For the text-containing cell, return its midpoint in [X, Y] coordinate format. 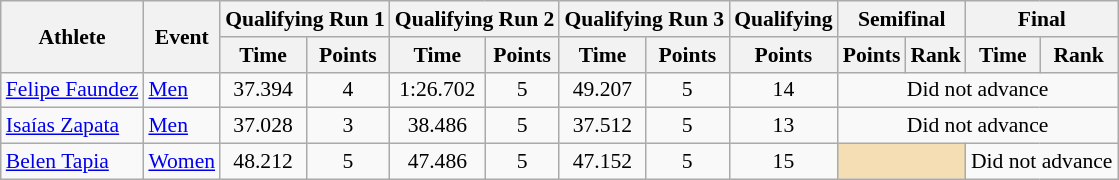
14 [783, 90]
49.207 [602, 90]
Event [182, 36]
1:26.702 [438, 90]
4 [348, 90]
Isaías Zapata [72, 126]
Belen Tapia [72, 162]
Women [182, 162]
15 [783, 162]
Qualifying [783, 19]
Qualifying Run 3 [644, 19]
Athlete [72, 36]
3 [348, 126]
37.394 [263, 90]
13 [783, 126]
47.152 [602, 162]
Final [1042, 19]
Qualifying Run 2 [475, 19]
37.512 [602, 126]
37.028 [263, 126]
38.486 [438, 126]
Qualifying Run 1 [305, 19]
Semifinal [902, 19]
Felipe Faundez [72, 90]
48.212 [263, 162]
47.486 [438, 162]
